Capture the cell that displays the provided text and extract its [x, y] central coordinate. 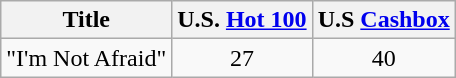
"I'm Not Afraid" [86, 58]
27 [242, 58]
Title [86, 20]
U.S Cashbox [384, 20]
U.S. Hot 100 [242, 20]
40 [384, 58]
